Find where the given text appears and provide that cell's center as (x, y) coordinate. 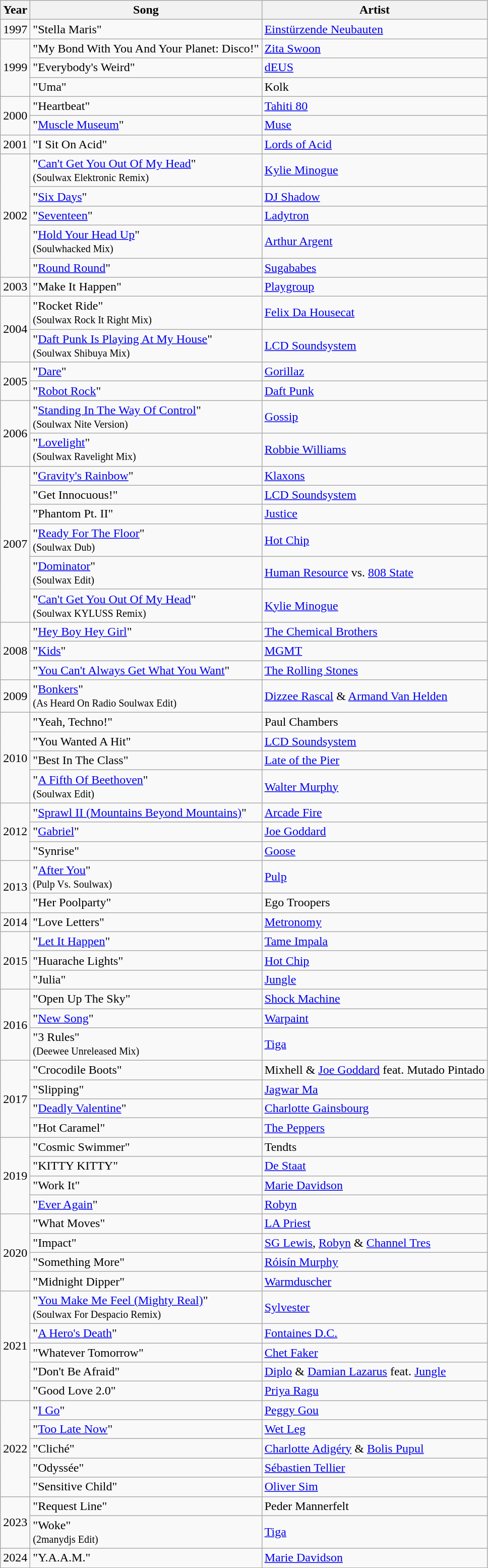
The Rolling Stones (375, 670)
Muse (375, 125)
"A Fifth Of Beethoven" (Soulwax Edit) (146, 787)
"Good Love 2.0" (146, 1391)
Ladytron (375, 215)
Lords of Acid (375, 144)
1997 (15, 29)
"Bonkers" (As Heard On Radio Soulwax Edit) (146, 696)
Klaxons (375, 476)
"Slipping" (146, 1089)
"Hey Boy Hey Girl" (146, 631)
"Woke" (2manydjs Edit) (146, 1532)
"Can't Get You Out Of My Head" (Soulwax KYLUSS Remix) (146, 605)
Peder Mannerfelt (375, 1506)
"Don't Be Afraid" (146, 1372)
2007 (15, 544)
Jungle (375, 979)
"Deadly Valentine" (146, 1109)
Joe Goddard (375, 832)
Einstürzende Neubauten (375, 29)
Diplo & Damian Lazarus feat. Jungle (375, 1372)
"Dominator" (Soulwax Edit) (146, 573)
Mixhell & Joe Goddard feat. Mutado Pintado (375, 1070)
Jagwar Ma (375, 1089)
"Round Round" (146, 268)
2004 (15, 329)
Tendts (375, 1147)
The Peppers (375, 1128)
2012 (15, 832)
Human Resource vs. 808 State (375, 573)
"Midnight Dipper" (146, 1281)
"Standing In The Way Of Control" (Soulwax Nite Version) (146, 417)
2021 (15, 1346)
Gossip (375, 417)
"Sprawl II (Mountains Beyond Mountains)" (146, 812)
"Request Line" (146, 1506)
Peggy Gou (375, 1410)
DJ Shadow (375, 196)
Tame Impala (375, 941)
De Staat (375, 1166)
The Chemical Brothers (375, 631)
2010 (15, 758)
Arcade Fire (375, 812)
Walter Murphy (375, 787)
Gorillaz (375, 372)
2020 (15, 1252)
"Let It Happen" (146, 941)
Warmduscher (375, 1281)
"Crocodile Boots" (146, 1070)
"Cliché" (146, 1448)
"Work It" (146, 1185)
Felix Da Housecat (375, 313)
Tahiti 80 (375, 106)
Justice (375, 514)
"Gravity's Rainbow" (146, 476)
"Open Up The Sky" (146, 999)
"After You" (Pulp Vs. Soulwax) (146, 877)
Daft Punk (375, 391)
2019 (15, 1176)
2008 (15, 651)
"Hold Your Head Up" (Soulwhacked Mix) (146, 241)
Ego Troopers (375, 903)
"Six Days" (146, 196)
"You Make Me Feel (Mighty Real)" (Soulwax For Despacio Remix) (146, 1307)
Priya Ragu (375, 1391)
Metronomy (375, 922)
Arthur Argent (375, 241)
"Something More" (146, 1262)
"Heartbeat" (146, 106)
2022 (15, 1448)
"Dare" (146, 372)
SG Lewis, Robyn & Channel Tres (375, 1243)
Song (146, 10)
"A Hero's Death" (146, 1333)
"Love Letters" (146, 922)
"Daft Punk Is Playing At My House" (Soulwax Shibuya Mix) (146, 346)
2016 (15, 1025)
Late of the Pier (375, 761)
"Get Innocuous!" (146, 495)
2013 (15, 887)
Paul Chambers (375, 722)
"Phantom Pt. II" (146, 514)
"Ready For The Floor" (Soulwax Dub) (146, 540)
"Best In The Class" (146, 761)
"Hot Caramel" (146, 1128)
Shock Machine (375, 999)
"Seventeen" (146, 215)
2003 (15, 287)
"Yeah, Techno!" (146, 722)
Fontaines D.C. (375, 1333)
"Whatever Tomorrow" (146, 1352)
Sébastien Tellier (375, 1468)
"New Song" (146, 1018)
2015 (15, 960)
"My Bond With You And Your Planet: Disco!" (146, 48)
"Kids" (146, 651)
Playgroup (375, 287)
"Robot Rock" (146, 391)
"Uma" (146, 87)
Sylvester (375, 1307)
"Synrise" (146, 851)
2002 (15, 215)
"I Go" (146, 1410)
Oliver Sim (375, 1487)
Charlotte Gainsbourg (375, 1109)
"Make It Happen" (146, 287)
2014 (15, 922)
"Sensitive Child" (146, 1487)
2024 (15, 1558)
Artist (375, 10)
"Stella Maris" (146, 29)
Goose (375, 851)
Chet Faker (375, 1352)
2005 (15, 381)
"3 Rules" (Deewee Unreleased Mix) (146, 1044)
LA Priest (375, 1224)
MGMT (375, 651)
1999 (15, 68)
Kolk (375, 87)
2000 (15, 115)
"Huarache Lights" (146, 960)
"You Can't Always Get What You Want" (146, 670)
dEUS (375, 68)
"KITTY KITTY" (146, 1166)
"What Moves" (146, 1224)
2009 (15, 696)
Dizzee Rascal & Armand Van Helden (375, 696)
Pulp (375, 877)
Warpaint (375, 1018)
Róisín Murphy (375, 1262)
"Rocket Ride" (Soulwax Rock It Right Mix) (146, 313)
Sugababes (375, 268)
2001 (15, 144)
"Odyssée" (146, 1468)
"Muscle Museum" (146, 125)
Robyn (375, 1204)
Zita Swoon (375, 48)
2017 (15, 1099)
Wet Leg (375, 1429)
"Lovelight" (Soulwax Ravelight Mix) (146, 450)
"I Sit On Acid" (146, 144)
"Cosmic Swimmer" (146, 1147)
"Everybody's Weird" (146, 68)
"Y.A.A.M." (146, 1558)
2023 (15, 1522)
"Can't Get You Out Of My Head" (Soulwax Elektronic Remix) (146, 170)
"Julia" (146, 979)
Robbie Williams (375, 450)
2006 (15, 433)
"You Wanted A Hit" (146, 741)
"Ever Again" (146, 1204)
"Gabriel" (146, 832)
Year (15, 10)
"Her Poolparty" (146, 903)
"Too Late Now" (146, 1429)
Charlotte Adigéry & Bolis Pupul (375, 1448)
"Impact" (146, 1243)
